Return [X, Y] of the center of cell containing provided text 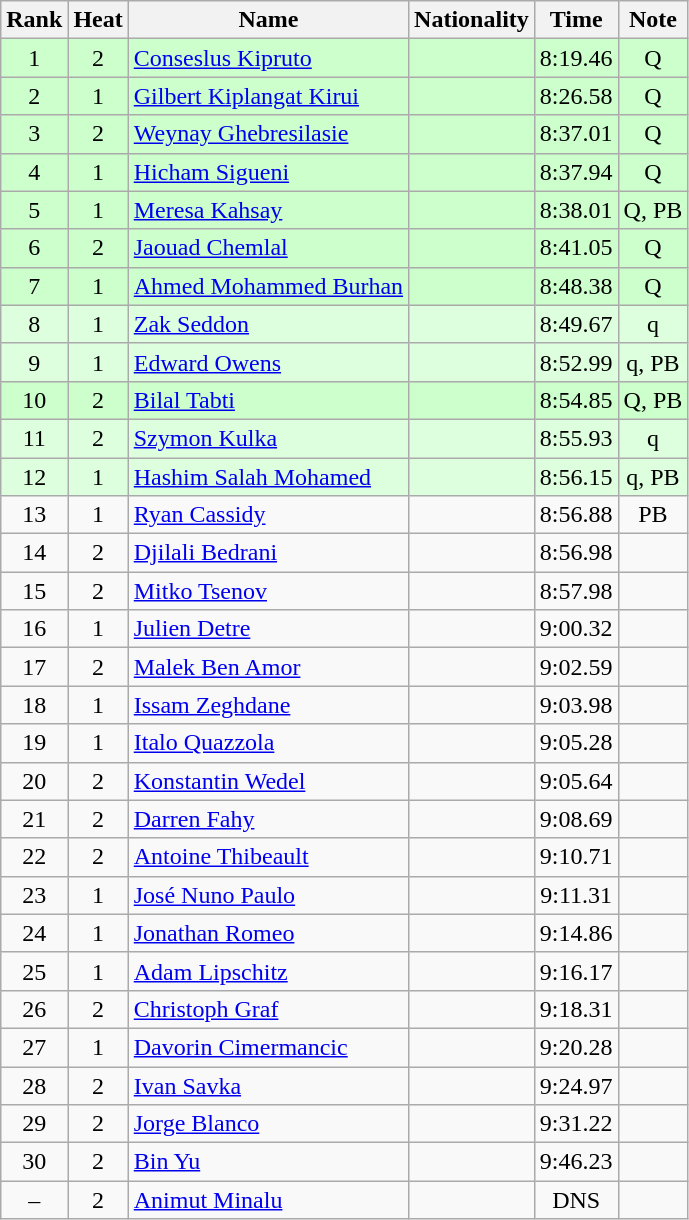
Davorin Cimermancic [268, 1047]
Meresa Kahsay [268, 210]
11 [34, 438]
Conseslus Kipruto [268, 58]
PB [653, 515]
23 [34, 895]
8:56.15 [576, 477]
9:11.31 [576, 895]
José Nuno Paulo [268, 895]
4 [34, 172]
Issam Zeghdane [268, 705]
Djilali Bedrani [268, 553]
15 [34, 591]
Gilbert Kiplangat Kirui [268, 96]
5 [34, 210]
DNS [576, 1200]
Hicham Sigueni [268, 172]
9:05.28 [576, 743]
8:55.93 [576, 438]
22 [34, 857]
24 [34, 933]
Jorge Blanco [268, 1124]
– [34, 1200]
9 [34, 362]
27 [34, 1047]
9:08.69 [576, 819]
Hashim Salah Mohamed [268, 477]
9:00.32 [576, 629]
9:10.71 [576, 857]
10 [34, 400]
25 [34, 971]
20 [34, 781]
Ryan Cassidy [268, 515]
7 [34, 286]
Ivan Savka [268, 1085]
8:56.98 [576, 553]
8:19.46 [576, 58]
6 [34, 248]
Malek Ben Amor [268, 667]
Bin Yu [268, 1162]
Christoph Graf [268, 1009]
26 [34, 1009]
Animut Minalu [268, 1200]
3 [34, 134]
9:31.22 [576, 1124]
9:14.86 [576, 933]
12 [34, 477]
8:26.58 [576, 96]
Nationality [472, 20]
9:18.31 [576, 1009]
14 [34, 553]
17 [34, 667]
Konstantin Wedel [268, 781]
16 [34, 629]
9:05.64 [576, 781]
Jonathan Romeo [268, 933]
Adam Lipschitz [268, 971]
Szymon Kulka [268, 438]
Italo Quazzola [268, 743]
Heat [98, 20]
9:16.17 [576, 971]
19 [34, 743]
Zak Seddon [268, 324]
8 [34, 324]
Bilal Tabti [268, 400]
Name [268, 20]
Weynay Ghebresilasie [268, 134]
8:56.88 [576, 515]
8:52.99 [576, 362]
8:37.94 [576, 172]
Edward Owens [268, 362]
9:03.98 [576, 705]
8:54.85 [576, 400]
30 [34, 1162]
18 [34, 705]
Mitko Tsenov [268, 591]
8:48.38 [576, 286]
Note [653, 20]
Ahmed Mohammed Burhan [268, 286]
Rank [34, 20]
Julien Detre [268, 629]
8:37.01 [576, 134]
28 [34, 1085]
13 [34, 515]
9:46.23 [576, 1162]
Darren Fahy [268, 819]
29 [34, 1124]
9:24.97 [576, 1085]
Jaouad Chemlal [268, 248]
9:20.28 [576, 1047]
9:02.59 [576, 667]
Time [576, 20]
21 [34, 819]
8:57.98 [576, 591]
8:41.05 [576, 248]
8:49.67 [576, 324]
8:38.01 [576, 210]
Antoine Thibeault [268, 857]
